Output the [X, Y] coordinate of the center of the cell containing the given text.  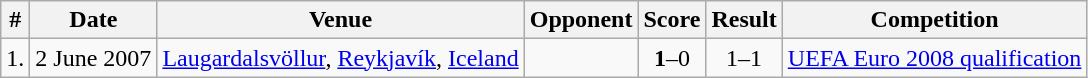
Score [672, 20]
UEFA Euro 2008 qualification [934, 58]
# [16, 20]
1–0 [672, 58]
1. [16, 58]
Laugardalsvöllur, Reykjavík, Iceland [340, 58]
1–1 [744, 58]
Competition [934, 20]
2 June 2007 [94, 58]
Opponent [581, 20]
Venue [340, 20]
Date [94, 20]
Result [744, 20]
